Return [x, y] of the center of cell containing provided text 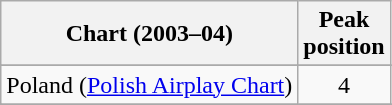
Chart (2003–04) [150, 34]
Peakposition [344, 34]
Poland (Polish Airplay Chart) [150, 85]
4 [344, 85]
